Return (x, y) of the center of cell containing provided text 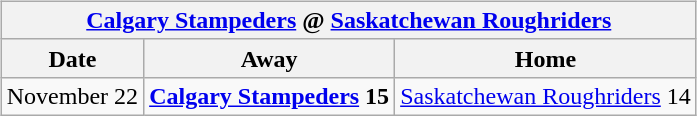
Away (270, 58)
Home (546, 58)
Calgary Stampeders @ Saskatchewan Roughriders (348, 20)
Date (72, 58)
Calgary Stampeders 15 (270, 96)
Saskatchewan Roughriders 14 (546, 96)
November 22 (72, 96)
